Detect which cell encompasses the target text, then output its (x, y) center coordinate. 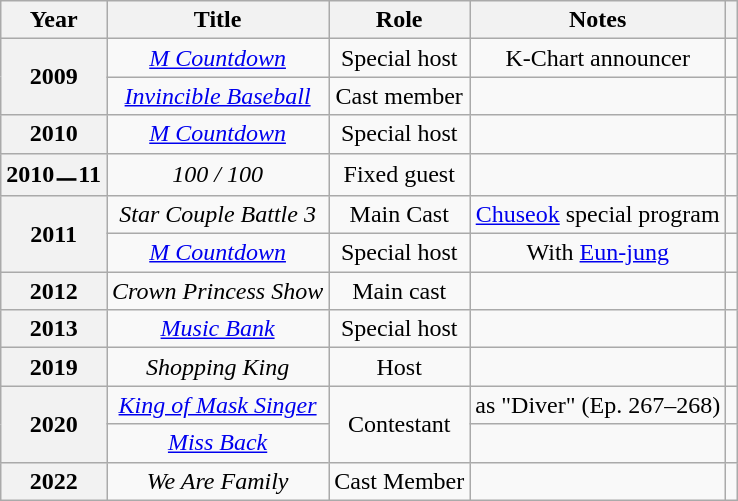
100 / 100 (217, 174)
2009 (54, 77)
2020 (54, 424)
Chuseok special program (598, 215)
Fixed guest (400, 174)
2012 (54, 291)
Music Bank (217, 329)
Miss Back (217, 443)
Main cast (400, 291)
2010ㅡ11 (54, 174)
2011 (54, 234)
King of Mask Singer (217, 405)
2013 (54, 329)
With Eun-jung (598, 253)
We Are Family (217, 481)
Role (400, 20)
Star Couple Battle 3 (217, 215)
Host (400, 367)
2010 (54, 134)
Notes (598, 20)
K-Chart announcer (598, 58)
2022 (54, 481)
2019 (54, 367)
Invincible Baseball (217, 96)
Cast member (400, 96)
Cast Member (400, 481)
Shopping King (217, 367)
Contestant (400, 424)
Title (217, 20)
as "Diver" (Ep. 267–268) (598, 405)
Year (54, 20)
Main Cast (400, 215)
Crown Princess Show (217, 291)
